Scan for the cell matching the given text and deliver its [X, Y] coordinate at center. 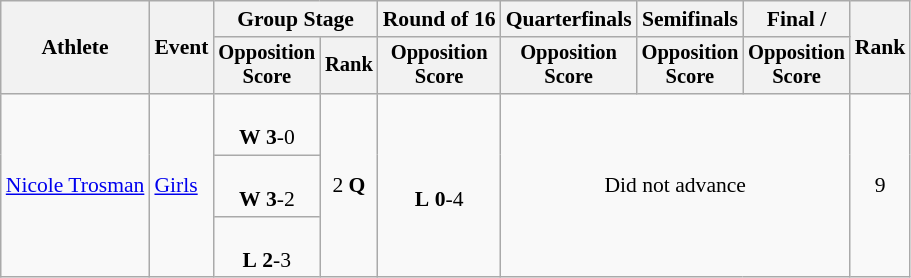
Nicole Trosman [76, 186]
Round of 16 [440, 19]
Girls [181, 186]
Final / [796, 19]
9 [880, 186]
W 3-2 [268, 186]
L 2-3 [268, 248]
2 Q [349, 186]
Semifinals [690, 19]
L 0-4 [440, 186]
Quarterfinals [569, 19]
W 3-0 [268, 124]
Event [181, 48]
Group Stage [296, 19]
Did not advance [676, 186]
Athlete [76, 48]
